Return the (x, y) coordinate for the center point of the cell that contains the specified text.  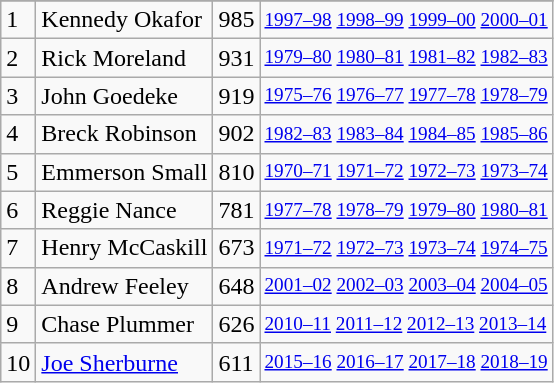
4 (18, 134)
Reggie Nance (124, 210)
3 (18, 96)
611 (236, 362)
902 (236, 134)
9 (18, 324)
1997–98 1998–99 1999–00 2000–01 (406, 20)
Henry McCaskill (124, 248)
Emmerson Small (124, 172)
919 (236, 96)
2015–16 2016–17 2017–18 2018–19 (406, 362)
985 (236, 20)
648 (236, 286)
Andrew Feeley (124, 286)
626 (236, 324)
781 (236, 210)
7 (18, 248)
Rick Moreland (124, 58)
810 (236, 172)
1979–80 1980–81 1981–82 1982–83 (406, 58)
8 (18, 286)
1970–71 1971–72 1972–73 1973–74 (406, 172)
Kennedy Okafor (124, 20)
1977–78 1978–79 1979–80 1980–81 (406, 210)
673 (236, 248)
6 (18, 210)
1982–83 1983–84 1984–85 1985–86 (406, 134)
5 (18, 172)
John Goedeke (124, 96)
931 (236, 58)
1971–72 1972–73 1973–74 1974–75 (406, 248)
2010–11 2011–12 2012–13 2013–14 (406, 324)
1975–76 1976–77 1977–78 1978–79 (406, 96)
10 (18, 362)
Chase Plummer (124, 324)
Joe Sherburne (124, 362)
1 (18, 20)
2 (18, 58)
2001–02 2002–03 2003–04 2004–05 (406, 286)
Breck Robinson (124, 134)
